Capture the cell that displays the provided text and extract its [X, Y] central coordinate. 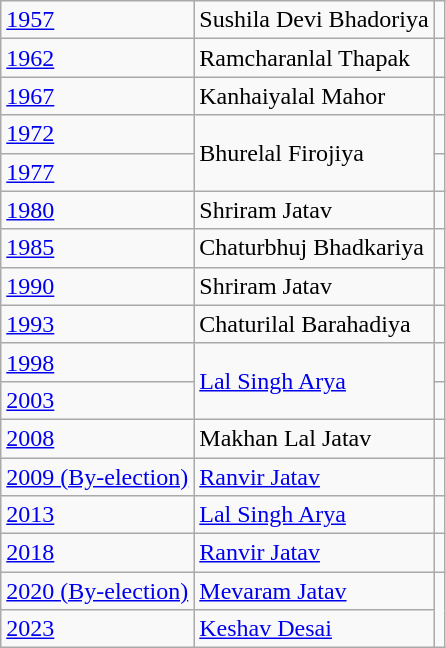
Chaturbhuj Bhadkariya [314, 248]
Ramcharanlal Thapak [314, 58]
Makhan Lal Jatav [314, 438]
2020 (By-election) [98, 591]
2018 [98, 553]
1957 [98, 20]
1980 [98, 210]
1972 [98, 134]
Bhurelal Firojiya [314, 153]
1962 [98, 58]
Mevaram Jatav [314, 591]
2023 [98, 629]
2003 [98, 400]
1998 [98, 362]
Kanhaiyalal Mahor [314, 96]
2009 (By-election) [98, 477]
1977 [98, 172]
1967 [98, 96]
1990 [98, 286]
2013 [98, 515]
Sushila Devi Bhadoriya [314, 20]
1985 [98, 248]
Keshav Desai [314, 629]
2008 [98, 438]
1993 [98, 324]
Chaturilal Barahadiya [314, 324]
